From the cell containing the given text, extract its center point as [x, y] coordinate. 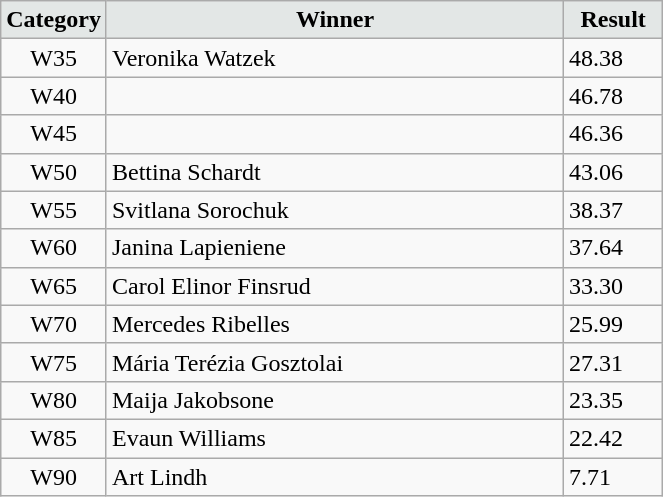
Result [614, 20]
25.99 [614, 324]
Evaun Williams [334, 438]
W40 [54, 96]
38.37 [614, 210]
W85 [54, 438]
33.30 [614, 286]
Janina Lapieniene [334, 248]
Bettina Schardt [334, 172]
Art Lindh [334, 477]
7.71 [614, 477]
Veronika Watzek [334, 58]
22.42 [614, 438]
46.78 [614, 96]
Carol Elinor Finsrud [334, 286]
W60 [54, 248]
W55 [54, 210]
W80 [54, 400]
W70 [54, 324]
27.31 [614, 362]
37.64 [614, 248]
43.06 [614, 172]
48.38 [614, 58]
Mercedes Ribelles [334, 324]
46.36 [614, 134]
W50 [54, 172]
Winner [334, 20]
W90 [54, 477]
Category [54, 20]
Mária Terézia Gosztolai [334, 362]
Maija Jakobsone [334, 400]
W65 [54, 286]
W75 [54, 362]
W35 [54, 58]
23.35 [614, 400]
W45 [54, 134]
Svitlana Sorochuk [334, 210]
